For the text-containing cell, return its midpoint in (x, y) coordinate format. 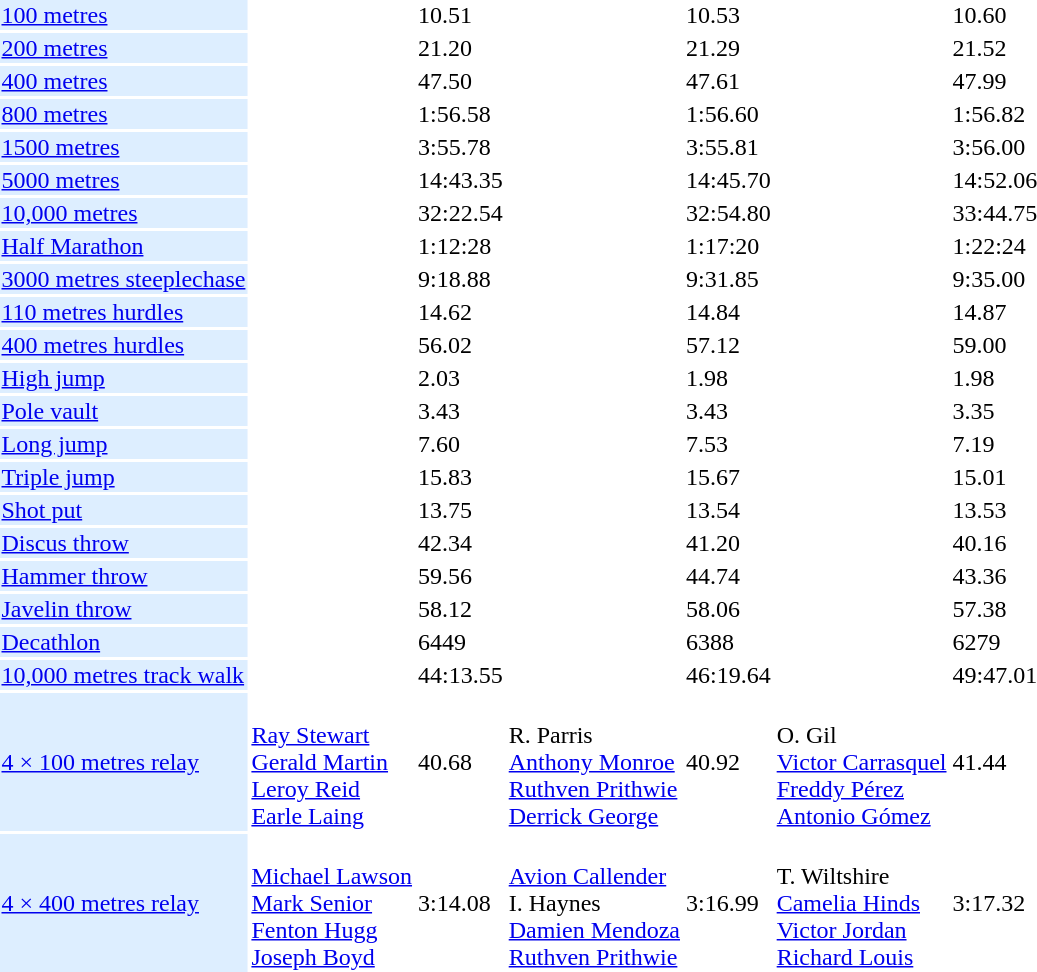
1:17:20 (728, 246)
13.75 (461, 510)
3:16.99 (728, 903)
14.62 (461, 312)
58.12 (461, 609)
58.06 (728, 609)
O. Gil Victor Carrasquel Freddy Pérez Antonio Gómez (862, 762)
9:18.88 (461, 279)
Shot put (124, 510)
5000 metres (124, 180)
13.54 (728, 510)
Long jump (124, 444)
Michael Lawson Mark Senior Fenton Hugg Joseph Boyd (332, 903)
3000 metres steeplechase (124, 279)
56.02 (461, 345)
800 metres (124, 114)
57.12 (728, 345)
200 metres (124, 48)
6449 (461, 642)
15.83 (461, 477)
21.29 (728, 48)
10,000 metres (124, 213)
21.20 (461, 48)
59.56 (461, 576)
1:56.58 (461, 114)
47.61 (728, 81)
14:43.35 (461, 180)
41.20 (728, 543)
32:54.80 (728, 213)
6388 (728, 642)
400 metres (124, 81)
1500 metres (124, 147)
42.34 (461, 543)
400 metres hurdles (124, 345)
Avion Callender I. Haynes Damien Mendoza Ruthven Prithwie (594, 903)
T. Wiltshire Camelia Hinds Victor Jordan Richard Louis (862, 903)
1:56.60 (728, 114)
4 × 100 metres relay (124, 762)
32:22.54 (461, 213)
1:12:28 (461, 246)
Javelin throw (124, 609)
3:14.08 (461, 903)
44:13.55 (461, 675)
15.67 (728, 477)
Hammer throw (124, 576)
9:31.85 (728, 279)
Triple jump (124, 477)
100 metres (124, 15)
3:55.78 (461, 147)
Discus throw (124, 543)
7.53 (728, 444)
14.84 (728, 312)
14:45.70 (728, 180)
Half Marathon (124, 246)
7.60 (461, 444)
40.68 (461, 762)
10.53 (728, 15)
R. Parris Anthony Monroe Ruthven Prithwie Derrick George (594, 762)
Decathlon (124, 642)
Pole vault (124, 411)
40.92 (728, 762)
3:55.81 (728, 147)
Ray Stewart Gerald Martin Leroy Reid Earle Laing (332, 762)
2.03 (461, 378)
47.50 (461, 81)
46:19.64 (728, 675)
44.74 (728, 576)
10.51 (461, 15)
4 × 400 metres relay (124, 903)
110 metres hurdles (124, 312)
High jump (124, 378)
10,000 metres track walk (124, 675)
1.98 (728, 378)
